Return [x, y] of the center of cell containing provided text 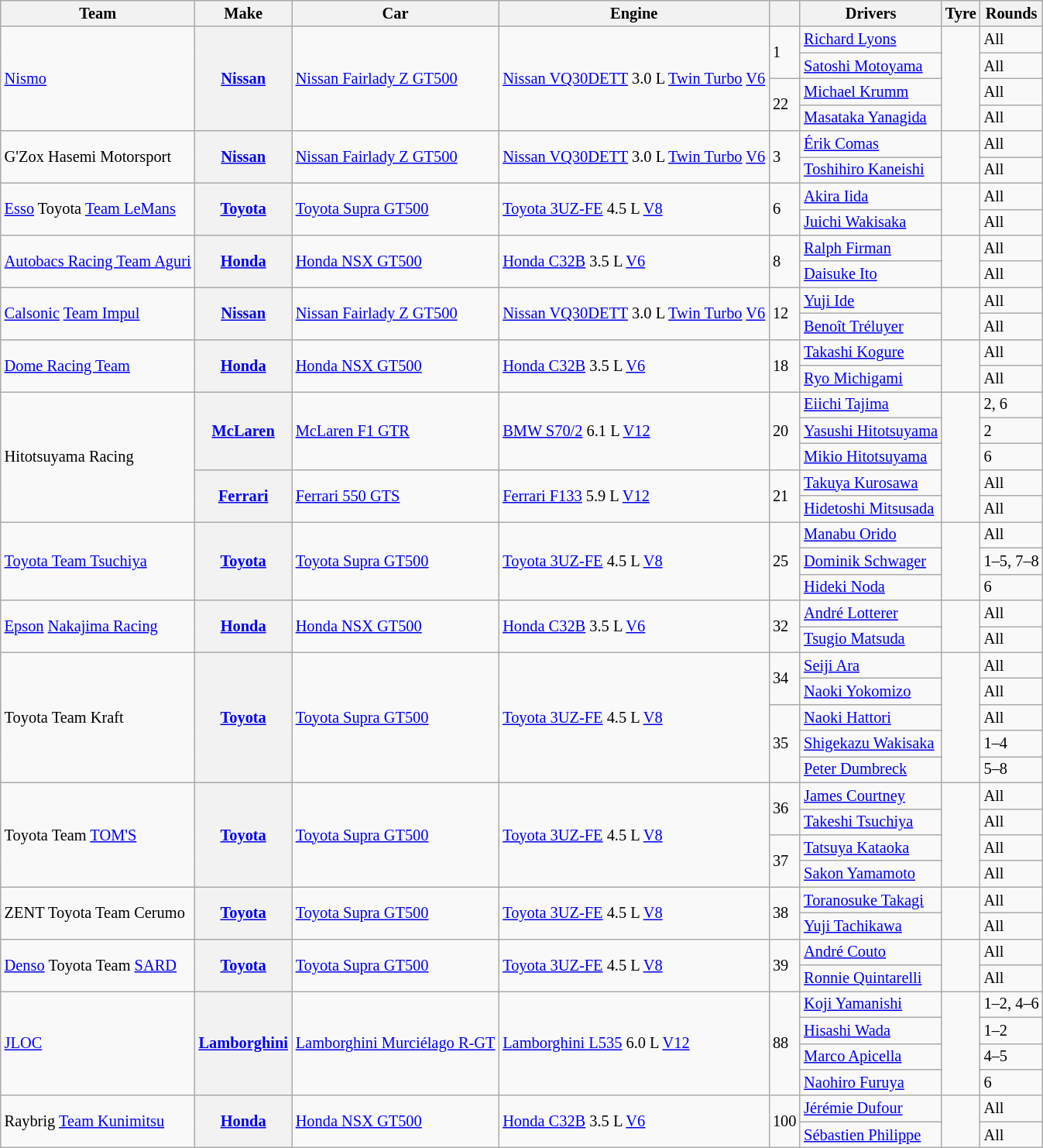
Epson Nakajima Racing [98, 626]
36 [784, 809]
Naohiro Furuya [870, 1082]
1–5, 7–8 [1011, 561]
35 [784, 744]
Lamborghini Murciélago R-GT [396, 1043]
Autobacs Racing Team Aguri [98, 260]
Ferrari 550 GTS [396, 496]
1–4 [1011, 744]
Peter Dumbreck [870, 769]
Juichi Wakisaka [870, 222]
21 [784, 496]
Ronnie Quintarelli [870, 978]
1–2 [1011, 1030]
Lamborghini [243, 1043]
Toshihiro Kaneishi [870, 170]
38 [784, 913]
Tyre [961, 13]
Car [396, 13]
G'Zox Hasemi Motorsport [98, 156]
JLOC [98, 1043]
Richard Lyons [870, 40]
McLaren F1 GTR [396, 431]
Team [98, 13]
39 [784, 965]
Esso Toyota Team LeMans [98, 209]
18 [784, 366]
Raybrig Team Kunimitsu [98, 1122]
Takeshi Tsuchiya [870, 822]
Koji Yamanishi [870, 1004]
100 [784, 1122]
Toranosuke Takagi [870, 900]
5–8 [1011, 769]
Satoshi Motoyama [870, 66]
Takashi Kogure [870, 352]
Mikio Hitotsuyama [870, 456]
Tsugio Matsuda [870, 639]
12 [784, 313]
3 [784, 156]
Hitotsuyama Racing [98, 456]
Ralph Firman [870, 248]
Yasushi Hitotsuyama [870, 431]
32 [784, 626]
Dominik Schwager [870, 561]
Make [243, 13]
Yuji Tachikawa [870, 926]
Drivers [870, 13]
37 [784, 860]
Takuya Kurosawa [870, 483]
Tatsuya Kataoka [870, 847]
Denso Toyota Team SARD [98, 965]
Marco Apicella [870, 1057]
Ferrari F133 5.9 L V12 [633, 496]
Érik Comas [870, 144]
Lamborghini L535 6.0 L V12 [633, 1043]
Benoît Tréluyer [870, 326]
Akira Iida [870, 196]
22 [784, 104]
McLaren [243, 431]
1 [784, 53]
Toyota Team Tsuchiya [98, 561]
2, 6 [1011, 404]
2 [1011, 431]
Engine [633, 13]
Naoki Hattori [870, 717]
Sébastien Philippe [870, 1135]
Eiichi Tajima [870, 404]
1–2, 4–6 [1011, 1004]
Hidetoshi Mitsusada [870, 509]
8 [784, 260]
Calsonic Team Impul [98, 313]
Toyota Team Kraft [98, 717]
Yuji Ide [870, 301]
20 [784, 431]
André Couto [870, 952]
Toyota Team TOM'S [98, 835]
ZENT Toyota Team Cerumo [98, 913]
Nismo [98, 79]
Dome Racing Team [98, 366]
25 [784, 561]
Naoki Yokomizo [870, 691]
Shigekazu Wakisaka [870, 744]
Jérémie Dufour [870, 1108]
Michael Krumm [870, 91]
BMW S70/2 6.1 L V12 [633, 431]
88 [784, 1043]
Seiji Ara [870, 665]
James Courtney [870, 796]
Manabu Orido [870, 534]
Hisashi Wada [870, 1030]
Rounds [1011, 13]
4–5 [1011, 1057]
Sakon Yamamoto [870, 874]
André Lotterer [870, 613]
Ryo Michigami [870, 379]
Hideki Noda [870, 587]
Daisuke Ito [870, 274]
34 [784, 679]
Masataka Yanagida [870, 118]
Ferrari [243, 496]
